Capture the cell that displays the provided text and extract its (x, y) central coordinate. 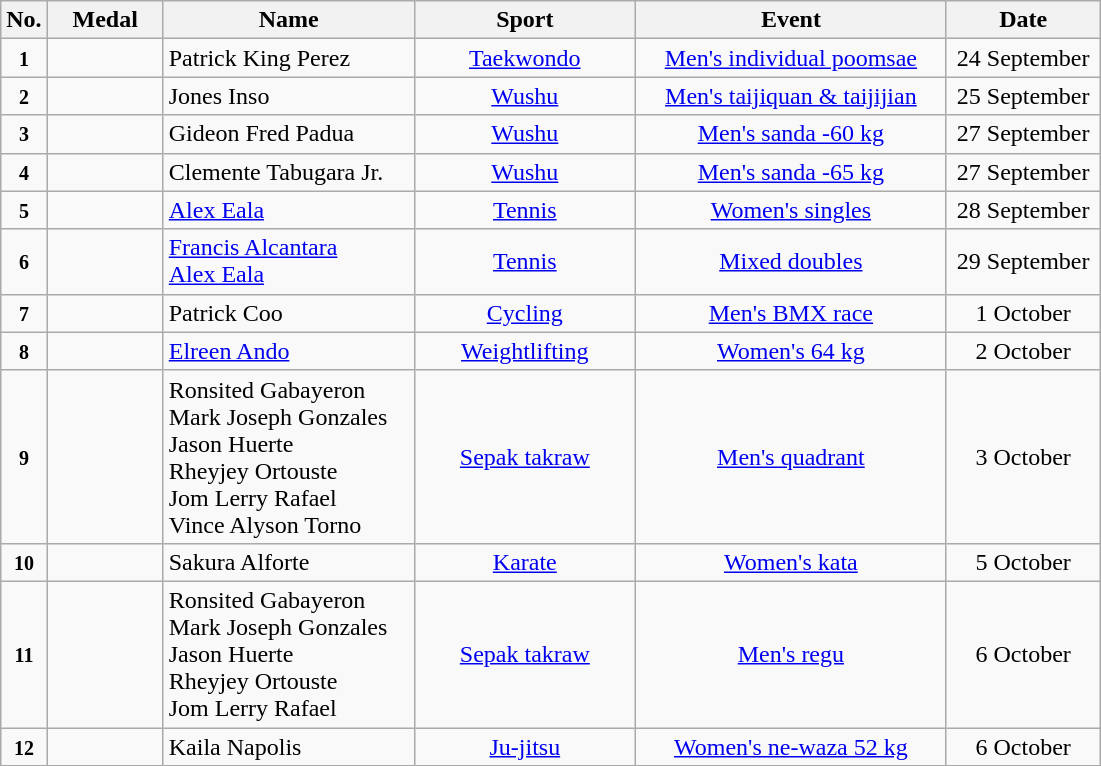
2 October (1023, 351)
1 (24, 58)
Men's BMX race (790, 313)
Ronsited GabayeronMark Joseph GonzalesJason HuerteRheyjey OrtousteJom Lerry RafaelVince Alyson Torno (288, 456)
Alex Eala (288, 210)
Cycling (524, 313)
Ju-jitsu (524, 747)
Francis AlcantaraAlex Eala (288, 262)
5 (24, 210)
Men's sanda -65 kg (790, 172)
4 (24, 172)
12 (24, 747)
9 (24, 456)
Kaila Napolis (288, 747)
6 (24, 262)
Date (1023, 20)
Women's singles (790, 210)
Patrick King Perez (288, 58)
Sport (524, 20)
Patrick Coo (288, 313)
Name (288, 20)
No. (24, 20)
Event (790, 20)
28 September (1023, 210)
Medal (105, 20)
Men's quadrant (790, 456)
Elreen Ando (288, 351)
5 October (1023, 562)
11 (24, 654)
3 (24, 134)
Men's individual poomsae (790, 58)
Gideon Fred Padua (288, 134)
7 (24, 313)
Women's kata (790, 562)
Karate (524, 562)
Ronsited GabayeronMark Joseph GonzalesJason HuerteRheyjey OrtousteJom Lerry Rafael (288, 654)
8 (24, 351)
Taekwondo (524, 58)
29 September (1023, 262)
2 (24, 96)
Jones Inso (288, 96)
Clemente Tabugara Jr. (288, 172)
10 (24, 562)
Weightlifting (524, 351)
Men's sanda -60 kg (790, 134)
Women's 64 kg (790, 351)
25 September (1023, 96)
Mixed doubles (790, 262)
Sakura Alforte (288, 562)
Men's regu (790, 654)
Women's ne-waza 52 kg (790, 747)
Men's taijiquan & taijijian (790, 96)
24 September (1023, 58)
1 October (1023, 313)
3 October (1023, 456)
